Pinpoint the cell where the given text exists, returning its [X, Y] midpoint coordinate. 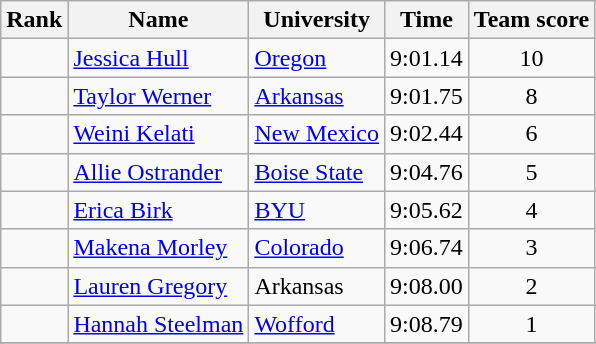
Taylor Werner [158, 96]
9:06.74 [427, 248]
Erica Birk [158, 210]
5 [531, 172]
Jessica Hull [158, 58]
Time [427, 20]
1 [531, 324]
2 [531, 286]
Weini Kelati [158, 134]
Boise State [317, 172]
9:04.76 [427, 172]
Wofford [317, 324]
4 [531, 210]
9:02.44 [427, 134]
Hannah Steelman [158, 324]
Name [158, 20]
University [317, 20]
Lauren Gregory [158, 286]
Colorado [317, 248]
9:01.14 [427, 58]
Makena Morley [158, 248]
9:08.79 [427, 324]
9:08.00 [427, 286]
Oregon [317, 58]
Rank [34, 20]
Allie Ostrander [158, 172]
Team score [531, 20]
BYU [317, 210]
8 [531, 96]
9:05.62 [427, 210]
6 [531, 134]
3 [531, 248]
10 [531, 58]
9:01.75 [427, 96]
New Mexico [317, 134]
